From the cell containing the given text, extract its center point as [x, y] coordinate. 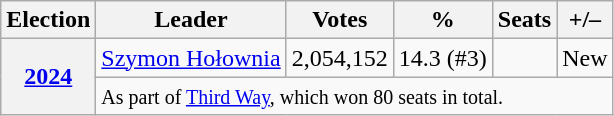
Szymon Hołownia [191, 58]
2024 [48, 77]
New [585, 58]
2,054,152 [340, 58]
14.3 (#3) [442, 58]
Votes [340, 20]
% [442, 20]
Leader [191, 20]
+/– [585, 20]
Election [48, 20]
As part of Third Way, which won 80 seats in total. [354, 96]
Seats [524, 20]
